Find where the given text appears and provide that cell's center as (x, y) coordinate. 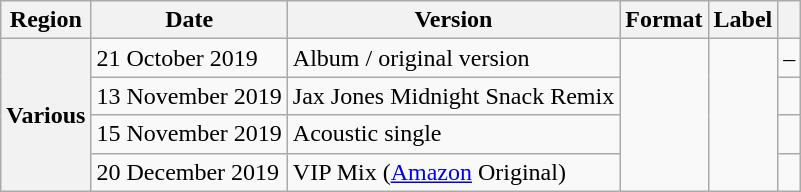
15 November 2019 (189, 134)
Date (189, 20)
Region (46, 20)
Various (46, 115)
– (790, 58)
VIP Mix (Amazon Original) (453, 172)
20 December 2019 (189, 172)
Label (743, 20)
Jax Jones Midnight Snack Remix (453, 96)
13 November 2019 (189, 96)
Version (453, 20)
Acoustic single (453, 134)
Format (664, 20)
Album / original version (453, 58)
21 October 2019 (189, 58)
